Scan for the cell matching the given text and deliver its [X, Y] coordinate at center. 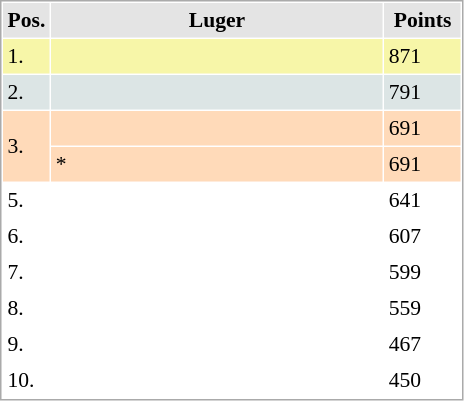
3. [26, 146]
Pos. [26, 20]
2. [26, 92]
6. [26, 236]
8. [26, 308]
467 [422, 344]
871 [422, 56]
641 [422, 200]
5. [26, 200]
Points [422, 20]
9. [26, 344]
599 [422, 272]
450 [422, 380]
10. [26, 380]
* [217, 164]
607 [422, 236]
559 [422, 308]
1. [26, 56]
Luger [217, 20]
7. [26, 272]
791 [422, 92]
